Provide the [X, Y] coordinate of the cell's center where the given text is located.  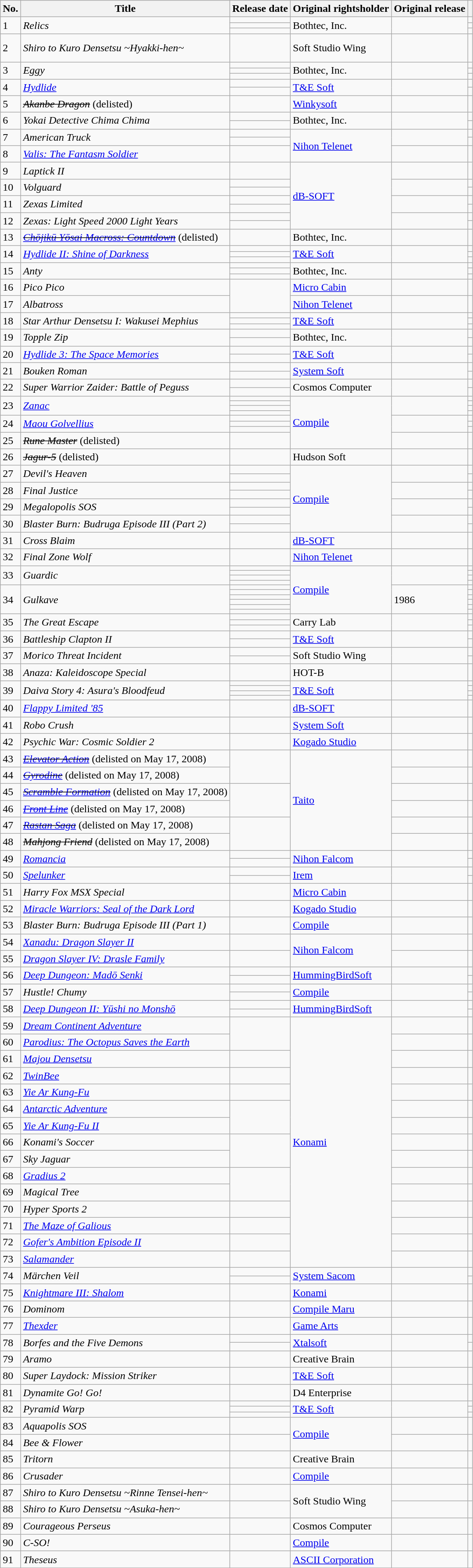
Morico Threat Incident [125, 656]
31 [11, 540]
44 [11, 775]
Dominom [125, 1309]
Deep Dungeon II: Yūshi no Monshō [125, 1009]
Cross Blaim [125, 540]
62 [11, 1075]
Hydlide II: Shine of Darkness [125, 254]
14 [11, 254]
Original release [430, 9]
Blaster Burn: Budruga Episode III (Part 2) [125, 524]
Dynamite Go! Go! [125, 1393]
40 [11, 708]
Valis: The Fantasm Soldier [125, 154]
1986 [430, 599]
22 [11, 388]
83 [11, 1426]
The Great Escape [125, 622]
Märchen Veil [125, 1276]
Carry Lab [341, 622]
34 [11, 599]
Courageous Perseus [125, 1526]
2 [11, 48]
89 [11, 1526]
Shiro to Kuro Densetsu ~Asuka-hen~ [125, 1509]
TwinBee [125, 1075]
17 [11, 304]
3 [11, 71]
Scramble Formation (delisted on May 17, 2008) [125, 792]
Thexder [125, 1326]
42 [11, 742]
Hustle! Chumy [125, 992]
54 [11, 942]
ASCII Corporation [341, 1559]
Psychic War: Cosmic Soldier 2 [125, 742]
Laptick II [125, 171]
Spelunker [125, 875]
Front Line (delisted on May 17, 2008) [125, 809]
Chōjikū Yōsai Macross: Countdown (delisted) [125, 238]
Miracle Warriors: Seal of the Dark Lord [125, 909]
Xtalsoft [341, 1343]
27 [11, 474]
Romancia [125, 859]
Sky Jaguar [125, 1159]
Deep Dungeon: Madō Senki [125, 975]
76 [11, 1309]
Elevator Action (delisted on May 17, 2008) [125, 758]
4 [11, 87]
50 [11, 875]
5 [11, 104]
25 [11, 441]
Anty [125, 271]
36 [11, 639]
Hydlide 3: The Space Memories [125, 354]
Shiro to Kuro Densetsu ~Hyakki-hen~ [125, 48]
Gradius 2 [125, 1176]
American Truck [125, 137]
10 [11, 187]
Aquapolis SOS [125, 1426]
41 [11, 725]
39 [11, 690]
Zanac [125, 405]
The Maze of Galious [125, 1226]
69 [11, 1192]
90 [11, 1543]
C-SO! [125, 1543]
Akanbe Dragon (delisted) [125, 104]
Pico Pico [125, 288]
Volguard [125, 187]
Dream Continent Adventure [125, 1025]
65 [11, 1126]
53 [11, 925]
Borfes and the Five Demons [125, 1343]
HOT-B [341, 672]
7 [11, 137]
74 [11, 1276]
Super Warrior Zaider: Battle of Peguss [125, 388]
Title [125, 9]
63 [11, 1092]
91 [11, 1559]
52 [11, 909]
Majou Densetsu [125, 1059]
78 [11, 1343]
Dragon Slayer IV: Drasle Family [125, 959]
48 [11, 842]
Blaster Burn: Budruga Episode III (Part 1) [125, 925]
Devil's Heaven [125, 474]
Super Laydock: Mission Striker [125, 1376]
Aramo [125, 1359]
80 [11, 1376]
79 [11, 1359]
51 [11, 892]
88 [11, 1509]
8 [11, 154]
71 [11, 1226]
Relics [125, 25]
55 [11, 959]
Tritorn [125, 1459]
Compile Maru [341, 1309]
47 [11, 825]
Crusader [125, 1476]
Pyramid Warp [125, 1409]
Daiva Story 4: Asura's Bloodfeud [125, 690]
64 [11, 1109]
Bee & Flower [125, 1443]
Hyper Sports 2 [125, 1209]
Original rightsholder [341, 9]
37 [11, 656]
No. [11, 9]
67 [11, 1159]
29 [11, 507]
18 [11, 321]
58 [11, 1009]
32 [11, 557]
20 [11, 354]
15 [11, 271]
33 [11, 575]
Zexas Limited [125, 204]
46 [11, 809]
Hudson Soft [341, 457]
87 [11, 1493]
6 [11, 121]
D4 Enterprise [341, 1393]
Parodius: The Octopus Saves the Earth [125, 1042]
70 [11, 1209]
Megalopolis SOS [125, 507]
Gyrodine (delisted on May 17, 2008) [125, 775]
Yokai Detective Chima Chima [125, 121]
Jagur-5 (delisted) [125, 457]
56 [11, 975]
Harry Fox MSX Special [125, 892]
Game Arts [341, 1326]
Gofer's Ambition Episode II [125, 1242]
Xanadu: Dragon Slayer II [125, 942]
49 [11, 859]
Maou Golvellius [125, 423]
9 [11, 171]
21 [11, 371]
Yie Ar Kung-Fu [125, 1092]
Salamander [125, 1259]
77 [11, 1326]
Rastan Saga (delisted on May 17, 2008) [125, 825]
13 [11, 238]
66 [11, 1142]
Final Zone Wolf [125, 557]
Topple Zip [125, 338]
30 [11, 524]
System Sacom [341, 1276]
86 [11, 1476]
35 [11, 622]
73 [11, 1259]
Konami's Soccer [125, 1142]
Antarctic Adventure [125, 1109]
Winkysoft [341, 104]
Rune Master (delisted) [125, 441]
60 [11, 1042]
19 [11, 338]
Zexas: Light Speed 2000 Light Years [125, 220]
23 [11, 405]
Robo Crush [125, 725]
Star Arthur Densetsu I: Wakusei Mephius [125, 321]
Mahjong Friend (delisted on May 17, 2008) [125, 842]
Final Justice [125, 491]
72 [11, 1242]
57 [11, 992]
85 [11, 1459]
16 [11, 288]
Yie Ar Kung-Fu II [125, 1126]
Theseus [125, 1559]
81 [11, 1393]
28 [11, 491]
Bouken Roman [125, 371]
Taito [341, 800]
43 [11, 758]
45 [11, 792]
Guardic [125, 575]
38 [11, 672]
82 [11, 1409]
Gulkave [125, 599]
Eggy [125, 71]
Albatross [125, 304]
Hydlide [125, 87]
Battleship Clapton II [125, 639]
59 [11, 1025]
Flappy Limited '85 [125, 708]
26 [11, 457]
75 [11, 1292]
Release date [260, 9]
Shiro to Kuro Densetsu ~Rinne Tensei-hen~ [125, 1493]
11 [11, 204]
12 [11, 220]
61 [11, 1059]
Magical Tree [125, 1192]
Irem [341, 875]
24 [11, 423]
84 [11, 1443]
68 [11, 1176]
1 [11, 25]
Knightmare III: Shalom [125, 1292]
Anaza: Kaleidoscope Special [125, 672]
